Locate the cell with the specified text and output its (x, y) center coordinate. 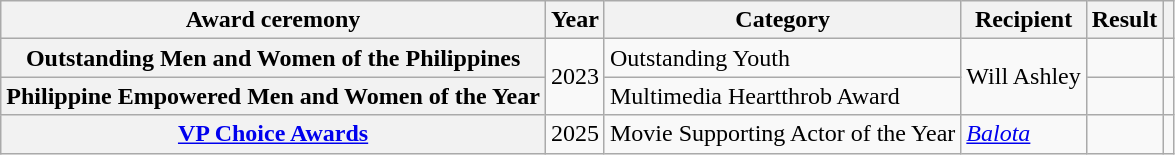
Balota (1024, 134)
VP Choice Awards (274, 134)
Recipient (1024, 20)
Outstanding Youth (782, 58)
Will Ashley (1024, 77)
Philippine Empowered Men and Women of the Year (274, 96)
Category (782, 20)
2023 (574, 77)
2025 (574, 134)
Outstanding Men and Women of the Philippines (274, 58)
Year (574, 20)
Award ceremony (274, 20)
Movie Supporting Actor of the Year (782, 134)
Result (1124, 20)
Multimedia Heartthrob Award (782, 96)
